Pinpoint the cell where the given text exists, returning its (x, y) midpoint coordinate. 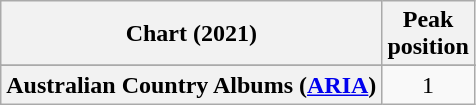
Chart (2021) (192, 34)
1 (428, 85)
Peakposition (428, 34)
Australian Country Albums (ARIA) (192, 85)
